Output the [x, y] coordinate of the center of the cell containing the given text.  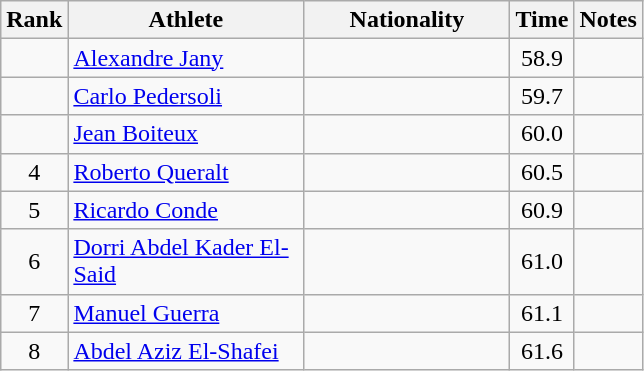
60.9 [542, 210]
Dorri Abdel Kader El-Said [186, 262]
61.6 [542, 351]
Rank [34, 20]
61.0 [542, 262]
Time [542, 20]
Nationality [407, 20]
Carlo Pedersoli [186, 96]
6 [34, 262]
4 [34, 172]
5 [34, 210]
61.1 [542, 313]
7 [34, 313]
Jean Boiteux [186, 134]
Manuel Guerra [186, 313]
59.7 [542, 96]
60.0 [542, 134]
Alexandre Jany [186, 58]
Notes [608, 20]
58.9 [542, 58]
8 [34, 351]
Ricardo Conde [186, 210]
Roberto Queralt [186, 172]
60.5 [542, 172]
Athlete [186, 20]
Abdel Aziz El-Shafei [186, 351]
